From the cell containing the given text, extract its center point as (x, y) coordinate. 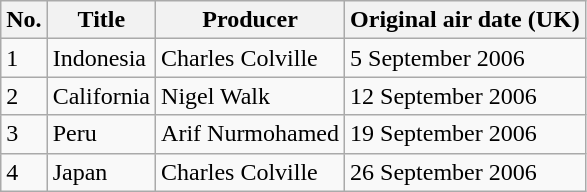
19 September 2006 (466, 134)
5 September 2006 (466, 58)
No. (24, 20)
Nigel Walk (250, 96)
Indonesia (101, 58)
Japan (101, 172)
26 September 2006 (466, 172)
Peru (101, 134)
12 September 2006 (466, 96)
California (101, 96)
3 (24, 134)
Title (101, 20)
Producer (250, 20)
Arif Nurmohamed (250, 134)
2 (24, 96)
1 (24, 58)
Original air date (UK) (466, 20)
4 (24, 172)
